Return (x, y) of the center of cell containing provided text 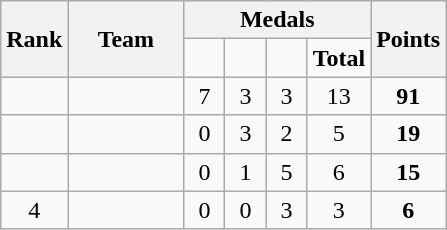
91 (408, 96)
19 (408, 134)
Medals (278, 20)
7 (204, 96)
1 (246, 172)
15 (408, 172)
13 (339, 96)
4 (34, 210)
2 (286, 134)
Team (126, 39)
Total (339, 58)
Rank (34, 39)
Points (408, 39)
